Scan for the cell matching the given text and deliver its (x, y) coordinate at center. 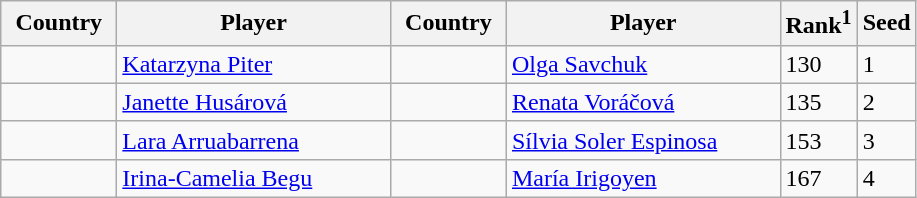
1 (886, 64)
Seed (886, 24)
Katarzyna Piter (254, 64)
Lara Arruabarrena (254, 140)
167 (818, 178)
Olga Savchuk (643, 64)
Irina-Camelia Begu (254, 178)
Sílvia Soler Espinosa (643, 140)
4 (886, 178)
Rank1 (818, 24)
135 (818, 102)
Janette Husárová (254, 102)
Renata Voráčová (643, 102)
153 (818, 140)
2 (886, 102)
130 (818, 64)
María Irigoyen (643, 178)
3 (886, 140)
